Return the [x, y] coordinate for the center point of the cell that contains the specified text.  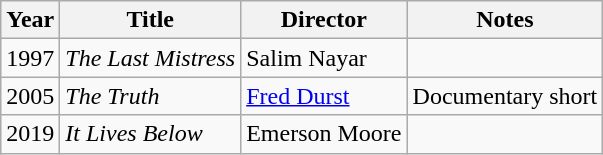
Documentary short [505, 96]
2005 [30, 96]
Fred Durst [324, 96]
The Truth [150, 96]
Year [30, 20]
The Last Mistress [150, 58]
Salim Nayar [324, 58]
Title [150, 20]
2019 [30, 134]
1997 [30, 58]
It Lives Below [150, 134]
Emerson Moore [324, 134]
Director [324, 20]
Notes [505, 20]
